Identify which cell holds the provided text, then report its (x, y) central coordinate. 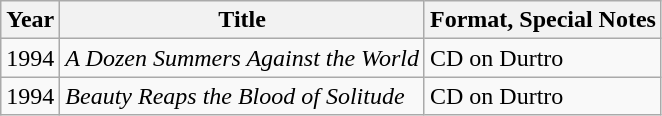
Title (242, 20)
A Dozen Summers Against the World (242, 58)
Beauty Reaps the Blood of Solitude (242, 96)
Format, Special Notes (542, 20)
Year (30, 20)
